For the text-containing cell, return its midpoint in (x, y) coordinate format. 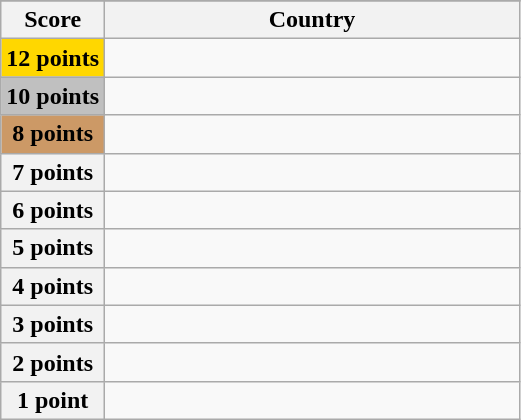
8 points (53, 134)
10 points (53, 96)
Score (53, 20)
3 points (53, 324)
12 points (53, 58)
5 points (53, 248)
7 points (53, 172)
1 point (53, 400)
4 points (53, 286)
Country (312, 20)
6 points (53, 210)
2 points (53, 362)
